From the cell containing the given text, extract its center point as (X, Y) coordinate. 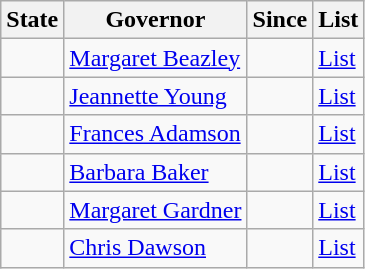
State (32, 20)
Margaret Beazley (156, 58)
Frances Adamson (156, 134)
Governor (156, 20)
Since (280, 20)
Jeannette Young (156, 96)
Margaret Gardner (156, 210)
Chris Dawson (156, 248)
Barbara Baker (156, 172)
